Pinpoint the cell where the given text exists, returning its (X, Y) midpoint coordinate. 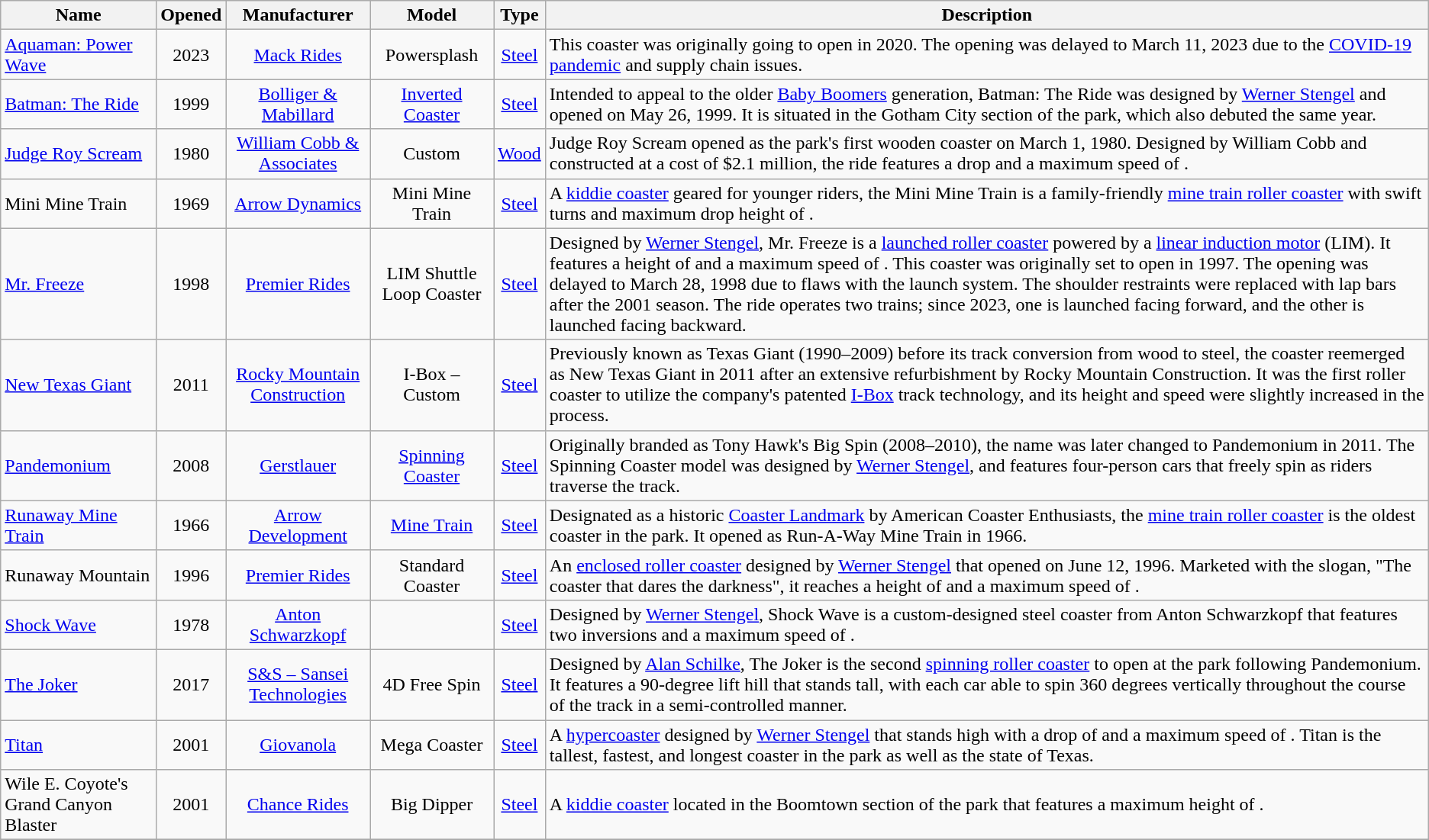
1978 (191, 624)
Mr. Freeze (79, 284)
Arrow Development (298, 525)
Powersplash (432, 55)
Standard Coaster (432, 575)
Gerstlauer (298, 465)
Giovanola (298, 745)
Arrow Dynamics (298, 203)
Rocky Mountain Construction (298, 385)
2017 (191, 684)
Big Dipper (432, 805)
Runaway Mountain (79, 575)
Shock Wave (79, 624)
Batman: The Ride (79, 104)
This coaster was originally going to open in 2020. The opening was delayed to March 11, 2023 due to the COVID-19 pandemic and supply chain issues. (986, 55)
Aquaman: Power Wave (79, 55)
2023 (191, 55)
LIM Shuttle Loop Coaster (432, 284)
The Joker (79, 684)
1966 (191, 525)
4D Free Spin (432, 684)
Custom (432, 154)
1998 (191, 284)
William Cobb & Associates (298, 154)
Description (986, 15)
Wood (520, 154)
Mega Coaster (432, 745)
Inverted Coaster (432, 104)
Opened (191, 15)
S&S – Sansei Technologies (298, 684)
1969 (191, 203)
Manufacturer (298, 15)
1999 (191, 104)
New Texas Giant (79, 385)
1980 (191, 154)
Chance Rides (298, 805)
Spinning Coaster (432, 465)
Bolliger & Mabillard (298, 104)
Mack Rides (298, 55)
Pandemonium (79, 465)
Judge Roy Scream (79, 154)
Titan (79, 745)
Name (79, 15)
2008 (191, 465)
Mine Train (432, 525)
I-Box – Custom (432, 385)
A kiddie coaster located in the Boomtown section of the park that features a maximum height of . (986, 805)
Wile E. Coyote's Grand Canyon Blaster (79, 805)
1996 (191, 575)
Anton Schwarzkopf (298, 624)
Runaway Mine Train (79, 525)
Model (432, 15)
Type (520, 15)
2011 (191, 385)
